Locate the cell with the specified text and output its [X, Y] center coordinate. 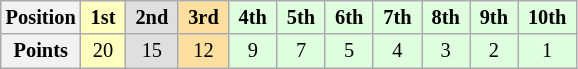
6th [349, 17]
4th [253, 17]
3rd [203, 17]
9th [494, 17]
Points [41, 51]
2nd [152, 17]
1st [104, 17]
1 [547, 51]
7 [301, 51]
7th [397, 17]
8th [446, 17]
Position [41, 17]
20 [104, 51]
2 [494, 51]
5 [349, 51]
3 [446, 51]
4 [397, 51]
15 [152, 51]
9 [253, 51]
10th [547, 17]
5th [301, 17]
12 [203, 51]
